From the cell containing the given text, extract its center point as (X, Y) coordinate. 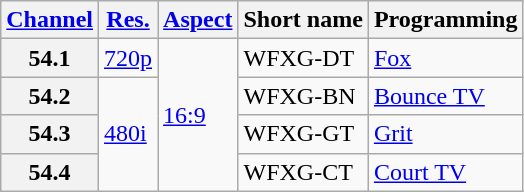
Court TV (446, 172)
54.2 (50, 96)
Aspect (198, 20)
54.4 (50, 172)
Res. (128, 20)
Channel (50, 20)
480i (128, 134)
54.3 (50, 134)
Short name (303, 20)
16:9 (198, 115)
Fox (446, 58)
WFXG-GT (303, 134)
720p (128, 58)
WFXG-BN (303, 96)
Programming (446, 20)
WFXG-DT (303, 58)
54.1 (50, 58)
Grit (446, 134)
WFXG-CT (303, 172)
Bounce TV (446, 96)
